Scan for the cell matching the given text and deliver its [X, Y] coordinate at center. 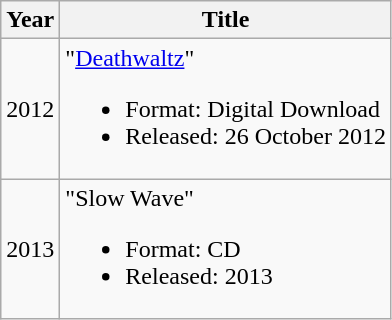
2012 [30, 109]
Year [30, 20]
2013 [30, 249]
Title [226, 20]
"Slow Wave"Format: CDReleased: 2013 [226, 249]
"Deathwaltz"Format: Digital DownloadReleased: 26 October 2012 [226, 109]
